Pinpoint the cell where the given text exists, returning its (x, y) midpoint coordinate. 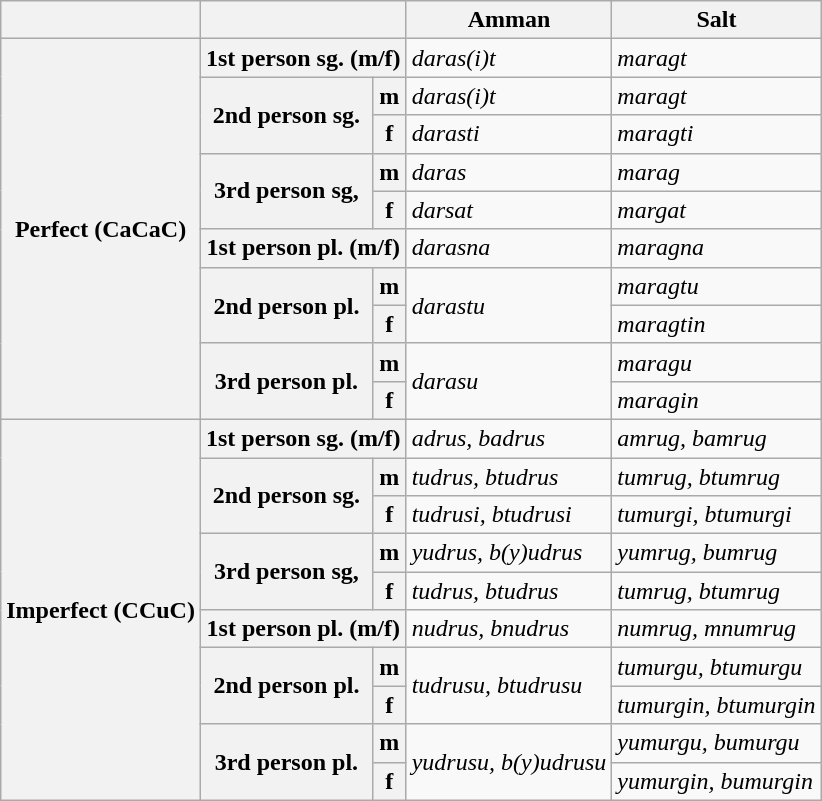
nudrus, bnudrus (509, 629)
tumurgu, btumurgu (716, 667)
darasu (509, 381)
tumurgin, btumurgin (716, 705)
darastu (509, 305)
maragtu (716, 286)
Amman (509, 20)
yudrusu, b(y)udrusu (509, 762)
yumurgin, bumurgin (716, 781)
Imperfect (CCuC) (101, 610)
maragna (716, 248)
tumurgi, btumurgi (716, 515)
margat (716, 210)
Salt (716, 20)
maragti (716, 134)
yudrus, b(y)udrus (509, 553)
maragtin (716, 324)
darasna (509, 248)
daras (509, 172)
darasti (509, 134)
tudrusu, btudrusu (509, 686)
adrus, badrus (509, 438)
yumrug, bumrug (716, 553)
maragu (716, 362)
darsat (509, 210)
amrug, bamrug (716, 438)
tudrusi, btudrusi (509, 515)
maragin (716, 400)
Perfect (CaCaC) (101, 230)
marag (716, 172)
numrug, mnumrug (716, 629)
yumurgu, bumurgu (716, 743)
